Output the (x, y) coordinate of the center of the cell containing the given text.  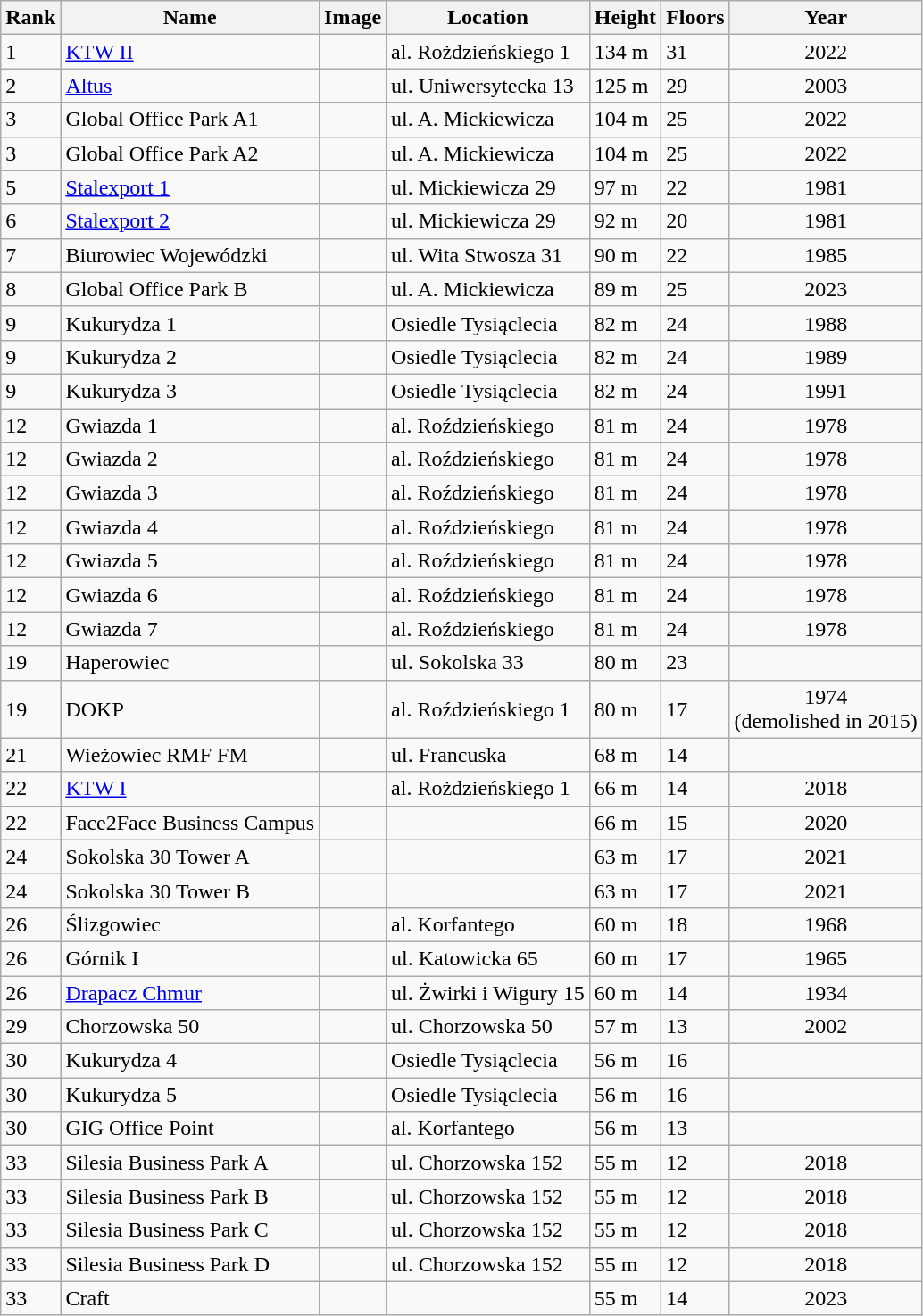
KTW I (190, 789)
21 (30, 755)
al. Roździeńskiego 1 (488, 708)
Ślizgowiec (190, 924)
Sokolska 30 Tower A (190, 857)
18 (695, 924)
2002 (826, 1027)
Height (625, 18)
ul. Uniwersytecka 13 (488, 86)
8 (30, 289)
92 m (625, 221)
Rank (30, 18)
1991 (826, 391)
1965 (826, 958)
Silesia Business Park B (190, 1196)
5 (30, 187)
Gwiazda 1 (190, 426)
97 m (625, 187)
ul. Żwirki i Wigury 15 (488, 993)
Face2Face Business Campus (190, 823)
Stalexport 1 (190, 187)
134 m (625, 52)
89 m (625, 289)
Górnik I (190, 958)
Sokolska 30 Tower B (190, 890)
Kukurydza 4 (190, 1061)
Global Office Park B (190, 289)
Kukurydza 5 (190, 1095)
Biurowiec Wojewódzki (190, 255)
Silesia Business Park A (190, 1163)
Gwiazda 4 (190, 527)
ul. Sokolska 33 (488, 663)
Image (353, 18)
Kukurydza 1 (190, 323)
Global Office Park A1 (190, 120)
1968 (826, 924)
Silesia Business Park C (190, 1230)
31 (695, 52)
Gwiazda 3 (190, 493)
2020 (826, 823)
68 m (625, 755)
7 (30, 255)
ul. Wita Stwosza 31 (488, 255)
ul. Chorzowska 50 (488, 1027)
1989 (826, 357)
Kukurydza 3 (190, 391)
Floors (695, 18)
20 (695, 221)
DOKP (190, 708)
125 m (625, 86)
Year (826, 18)
Craft (190, 1298)
Gwiazda 2 (190, 459)
1974(demolished in 2015) (826, 708)
90 m (625, 255)
GIG Office Point (190, 1129)
2 (30, 86)
6 (30, 221)
Name (190, 18)
1 (30, 52)
ul. Francuska (488, 755)
Gwiazda 6 (190, 595)
ul. Katowicka 65 (488, 958)
57 m (625, 1027)
2003 (826, 86)
Location (488, 18)
Kukurydza 2 (190, 357)
Chorzowska 50 (190, 1027)
Wieżowiec RMF FM (190, 755)
KTW II (190, 52)
1934 (826, 993)
15 (695, 823)
Global Office Park A2 (190, 153)
Gwiazda 7 (190, 629)
Altus (190, 86)
1988 (826, 323)
23 (695, 663)
Silesia Business Park D (190, 1264)
Haperowiec (190, 663)
Gwiazda 5 (190, 561)
Stalexport 2 (190, 221)
1985 (826, 255)
Drapacz Chmur (190, 993)
